Find where the given text appears and provide that cell's center as [x, y] coordinate. 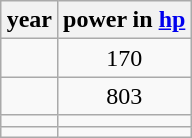
170 [124, 58]
803 [124, 96]
year [29, 20]
power in hp [124, 20]
